Locate the cell with the specified text and output its [x, y] center coordinate. 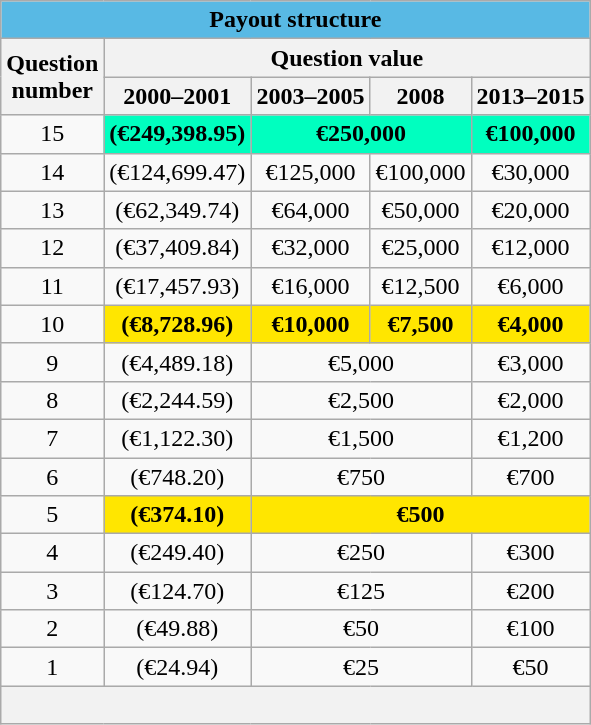
Payout structure [296, 20]
(€62,349.74) [178, 210]
(€49.88) [178, 629]
€12,500 [420, 286]
(€374.10) [178, 515]
€200 [530, 591]
Question value [347, 58]
(€124.70) [178, 591]
(€4,489.18) [178, 362]
10 [52, 324]
(€748.20) [178, 477]
€300 [530, 553]
€30,000 [530, 172]
€50,000 [420, 210]
€100 [530, 629]
€10,000 [310, 324]
15 [52, 134]
12 [52, 248]
€700 [530, 477]
7 [52, 438]
€250 [361, 553]
13 [52, 210]
(€17,457.93) [178, 286]
5 [52, 515]
€20,000 [530, 210]
8 [52, 400]
€125 [361, 591]
€5,000 [361, 362]
€12,000 [530, 248]
€2,000 [530, 400]
€7,500 [420, 324]
Questionnumber [52, 77]
€2,500 [361, 400]
€32,000 [310, 248]
(€8,728.96) [178, 324]
4 [52, 553]
1 [52, 667]
2 [52, 629]
2003–2005 [310, 96]
€3,000 [530, 362]
(€249,398.95) [178, 134]
€750 [361, 477]
€1,500 [361, 438]
€25,000 [420, 248]
(€249.40) [178, 553]
6 [52, 477]
€4,000 [530, 324]
(€37,409.84) [178, 248]
(€1,122.30) [178, 438]
€1,200 [530, 438]
3 [52, 591]
9 [52, 362]
€6,000 [530, 286]
(€2,244.59) [178, 400]
€64,000 [310, 210]
€16,000 [310, 286]
2013–2015 [530, 96]
€500 [420, 515]
14 [52, 172]
€125,000 [310, 172]
2008 [420, 96]
€25 [361, 667]
2000–2001 [178, 96]
€250,000 [361, 134]
(€24.94) [178, 667]
11 [52, 286]
(€124,699.47) [178, 172]
